Scan for the cell matching the given text and deliver its (x, y) coordinate at center. 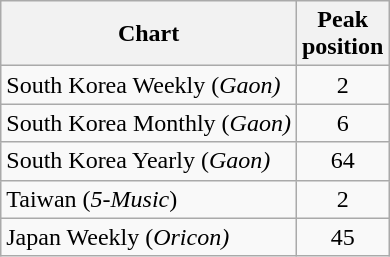
Peakposition (342, 34)
Japan Weekly (Oricon) (149, 237)
6 (342, 123)
Taiwan (5-Music) (149, 199)
45 (342, 237)
64 (342, 161)
Chart (149, 34)
South Korea Monthly (Gaon) (149, 123)
South Korea Yearly (Gaon) (149, 161)
South Korea Weekly (Gaon) (149, 85)
